Determine the [x, y] coordinate at the center of the cell enclosing the given text.  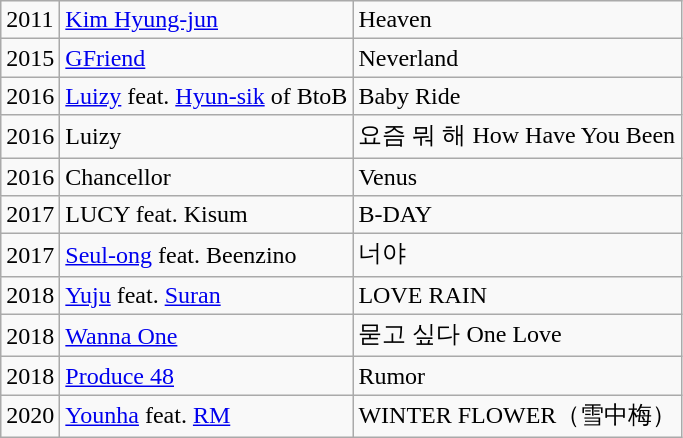
요즘 뭐 해 How Have You Been [518, 136]
Neverland [518, 58]
Rumor [518, 376]
Kim Hyung-jun [206, 20]
Seul-ong feat. Beenzino [206, 256]
Produce 48 [206, 376]
Luizy feat. Hyun-sik of BtoB [206, 96]
GFriend [206, 58]
LUCY feat. Kisum [206, 215]
Younha feat. RM [206, 416]
LOVE RAIN [518, 295]
너야 [518, 256]
Wanna One [206, 336]
WINTER FLOWER（雪中梅） [518, 416]
2015 [30, 58]
2011 [30, 20]
Chancellor [206, 177]
Venus [518, 177]
B-DAY [518, 215]
Baby Ride [518, 96]
Heaven [518, 20]
묻고 싶다 One Love [518, 336]
2020 [30, 416]
Luizy [206, 136]
Yuju feat. Suran [206, 295]
